Find where the given text appears and provide that cell's center as (x, y) coordinate. 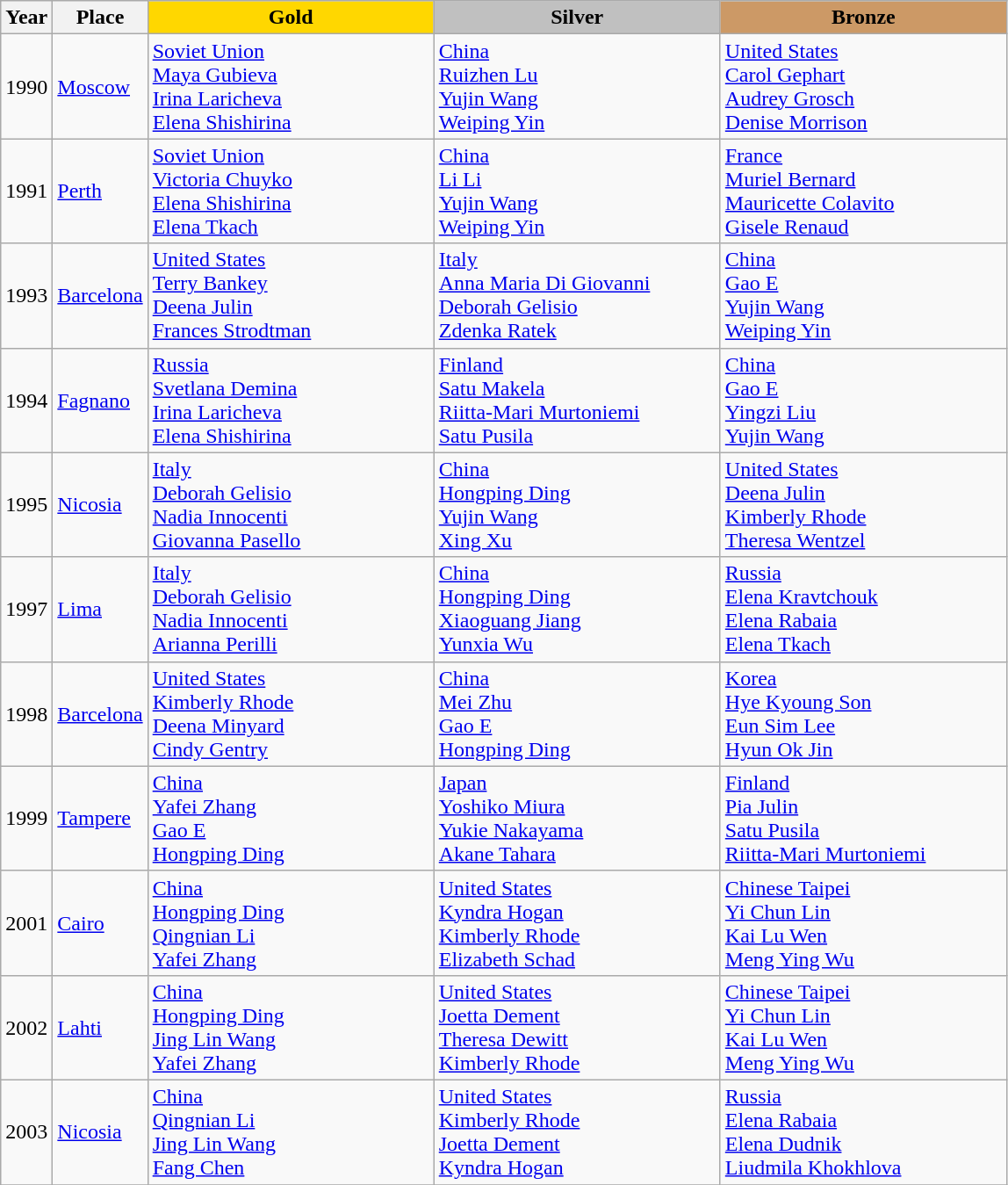
Moscow (100, 86)
KoreaHye Kyoung SonEun Sim LeeHyun Ok Jin (863, 713)
United StatesJoetta DementTheresa DewittKimberly Rhode (577, 1028)
1999 (26, 819)
RussiaElena RabaiaElena DudnikLiudmila Khokhlova (863, 1131)
ChinaQingnian LiJing Lin WangFang Chen (291, 1131)
1994 (26, 401)
1995 (26, 504)
ChinaHongping DingYujin WangXing Xu (577, 504)
ChinaLi LiYujin WangWeiping Yin (577, 191)
ChinaGao EYingzi LiuYujin Wang (863, 401)
Year (26, 18)
2001 (26, 922)
RussiaElena KravtchoukElena RabaiaElena Tkach (863, 610)
United StatesDeena JulinKimberly RhodeTheresa Wentzel (863, 504)
United StatesTerry BankeyDeena JulinFrances Strodtman (291, 295)
Silver (577, 18)
RussiaSvetlana DeminaIrina LarichevaElena Shishirina (291, 401)
1991 (26, 191)
JapanYoshiko MiuraYukie NakayamaAkane Tahara (577, 819)
ChinaMei ZhuGao EHongping Ding (577, 713)
FinlandSatu MakelaRiitta-Mari MurtoniemiSatu Pusila (577, 401)
United StatesKimberly RhodeDeena MinyardCindy Gentry (291, 713)
United StatesCarol GephartAudrey GroschDenise Morrison (863, 86)
Soviet UnionMaya GubievaIrina LarichevaElena Shishirina (291, 86)
ChinaRuizhen LuYujin WangWeiping Yin (577, 86)
Gold (291, 18)
ItalyDeborah GelisioNadia InnocentiArianna Perilli (291, 610)
Perth (100, 191)
ChinaHongping DingJing Lin WangYafei Zhang (291, 1028)
Tampere (100, 819)
1998 (26, 713)
Soviet UnionVictoria ChuykoElena ShishirinaElena Tkach (291, 191)
ChinaHongping DingXiaoguang JiangYunxia Wu (577, 610)
United StatesKimberly RhodeJoetta DementKyndra Hogan (577, 1131)
ItalyDeborah GelisioNadia InnocentiGiovanna Pasello (291, 504)
1990 (26, 86)
FinlandPia JulinSatu PusilaRiitta-Mari Murtoniemi (863, 819)
Place (100, 18)
ChinaYafei ZhangGao EHongping Ding (291, 819)
2002 (26, 1028)
ChinaGao EYujin WangWeiping Yin (863, 295)
Lima (100, 610)
1997 (26, 610)
1993 (26, 295)
United StatesKyndra HoganKimberly RhodeElizabeth Schad (577, 922)
Fagnano (100, 401)
Bronze (863, 18)
Lahti (100, 1028)
ItalyAnna Maria Di GiovanniDeborah GelisioZdenka Ratek (577, 295)
ChinaHongping DingQingnian LiYafei Zhang (291, 922)
FranceMuriel BernardMauricette ColavitoGisele Renaud (863, 191)
Cairo (100, 922)
2003 (26, 1131)
